Extract the (x, y) coordinate from the center of the cell holding the provided text.  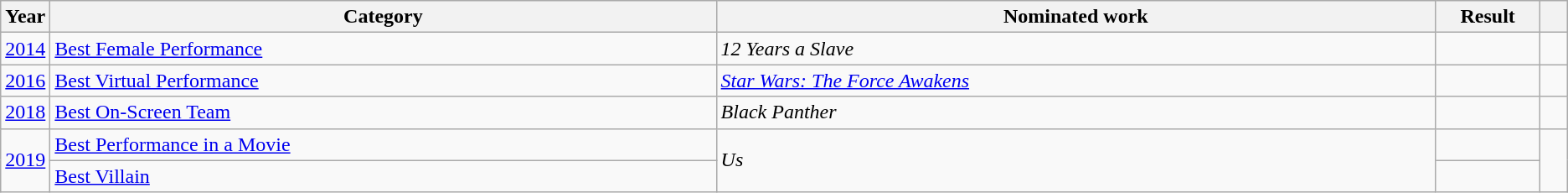
Us (1075, 160)
2019 (25, 160)
Black Panther (1075, 112)
Best On-Screen Team (384, 112)
Nominated work (1075, 17)
Star Wars: The Force Awakens (1075, 81)
2014 (25, 49)
Result (1488, 17)
Best Female Performance (384, 49)
2016 (25, 81)
Category (384, 17)
Best Villain (384, 176)
Year (25, 17)
Best Performance in a Movie (384, 144)
2018 (25, 112)
Best Virtual Performance (384, 81)
12 Years a Slave (1075, 49)
